Determine the (x, y) coordinate at the center of the cell enclosing the given text.  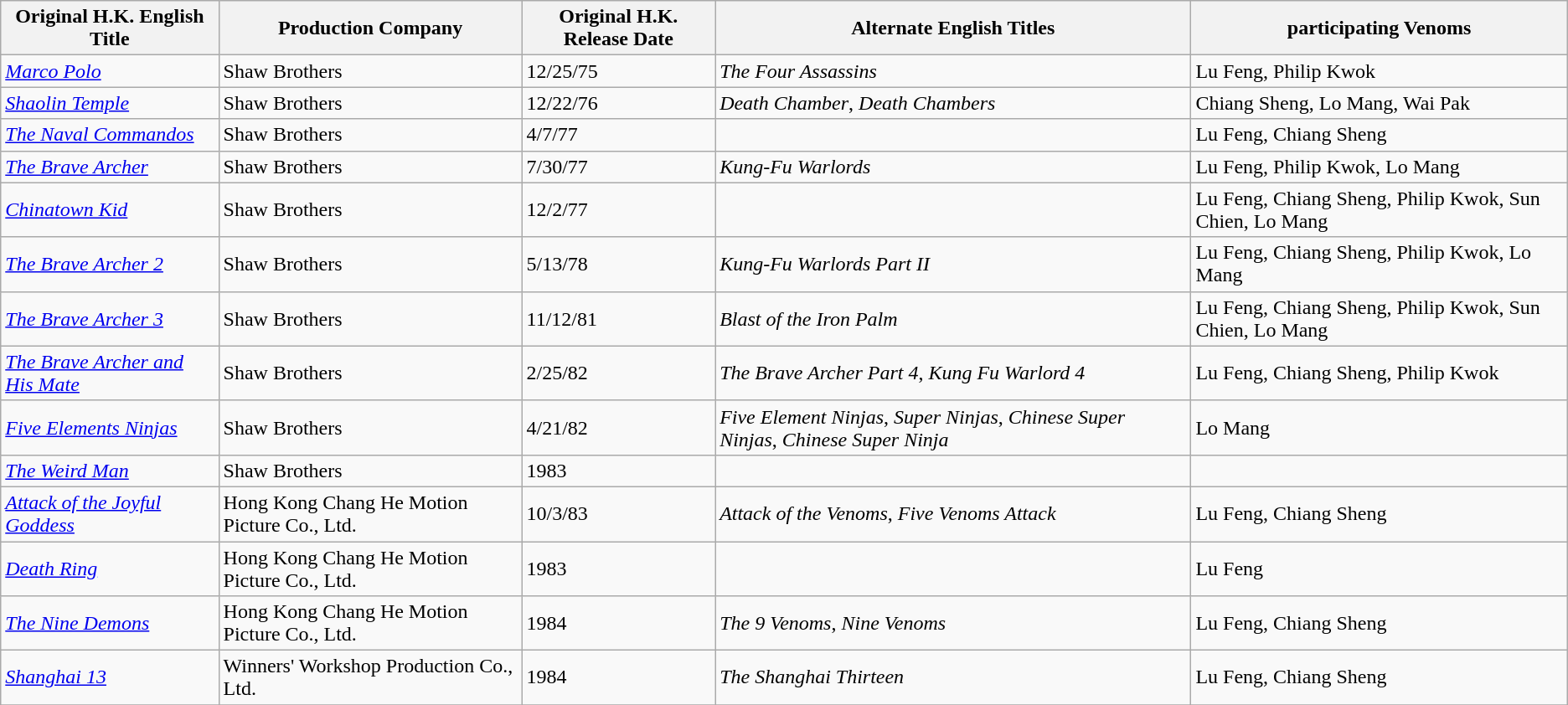
The Weird Man (110, 471)
Chinatown Kid (110, 209)
The Brave Archer (110, 167)
Kung-Fu Warlords (953, 167)
Lu Feng, Philip Kwok, Lo Mang (1379, 167)
Shaolin Temple (110, 103)
Death Chamber, Death Chambers (953, 103)
2/25/82 (618, 373)
4/7/77 (618, 135)
Blast of the Iron Palm (953, 318)
4/21/82 (618, 427)
Alternate English Titles (953, 28)
11/12/81 (618, 318)
The Nine Demons (110, 623)
Five Element Ninjas, Super Ninjas, Chinese Super Ninjas, Chinese Super Ninja (953, 427)
Marco Polo (110, 71)
Original H.K. English Title (110, 28)
The Brave Archer and His Mate (110, 373)
The Four Assassins (953, 71)
Attack of the Joyful Goddess (110, 514)
Five Elements Ninjas (110, 427)
Lu Feng, Chiang Sheng, Philip Kwok, Lo Mang (1379, 265)
12/2/77 (618, 209)
The 9 Venoms, Nine Venoms (953, 623)
Death Ring (110, 568)
The Brave Archer 3 (110, 318)
The Shanghai Thirteen (953, 678)
participating Venoms (1379, 28)
10/3/83 (618, 514)
Chiang Sheng, Lo Mang, Wai Pak (1379, 103)
Lu Feng, Chiang Sheng, Philip Kwok (1379, 373)
5/13/78 (618, 265)
Attack of the Venoms, Five Venoms Attack (953, 514)
Shanghai 13 (110, 678)
Original H.K. Release Date (618, 28)
Production Company (370, 28)
The Brave Archer 2 (110, 265)
The Naval Commandos (110, 135)
7/30/77 (618, 167)
The Brave Archer Part 4, Kung Fu Warlord 4 (953, 373)
12/22/76 (618, 103)
Lu Feng (1379, 568)
Kung-Fu Warlords Part II (953, 265)
Lu Feng, Philip Kwok (1379, 71)
Winners' Workshop Production Co., Ltd. (370, 678)
Lo Mang (1379, 427)
12/25/75 (618, 71)
